Output the (X, Y) coordinate of the center of the cell containing the given text.  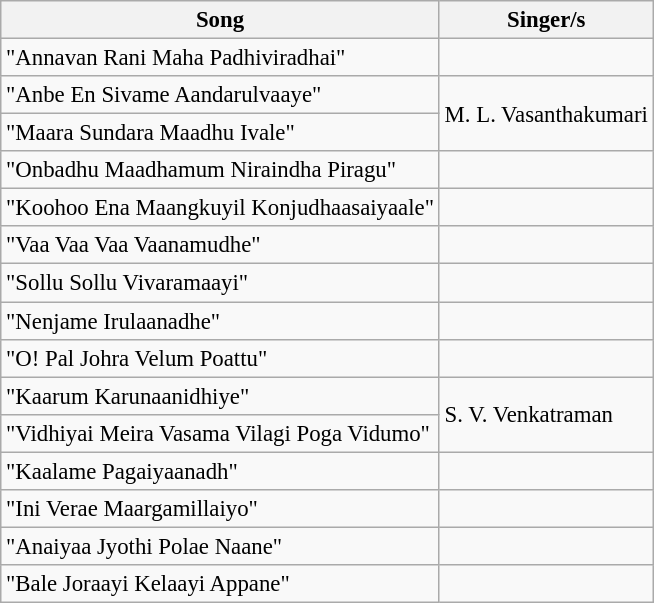
"Koohoo Ena Maangkuyil Konjudhaasaiyaale" (220, 208)
Song (220, 20)
M. L. Vasanthakumari (546, 114)
S. V. Venkatraman (546, 414)
"Sollu Sollu Vivaramaayi" (220, 283)
"Vaa Vaa Vaa Vaanamudhe" (220, 245)
"Vidhiyai Meira Vasama Vilagi Poga Vidumo" (220, 433)
"Kaarum Karunaanidhiye" (220, 396)
"Ini Verae Maargamillaiyo" (220, 509)
"Kaalame Pagaiyaanadh" (220, 471)
Singer/s (546, 20)
"Onbadhu Maadhamum Niraindha Piragu" (220, 170)
"Maara Sundara Maadhu Ivale" (220, 133)
"O! Pal Johra Velum Poattu" (220, 358)
"Annavan Rani Maha Padhiviradhai" (220, 58)
"Bale Joraayi Kelaayi Appane" (220, 584)
"Anbe En Sivame Aandarulvaaye" (220, 95)
"Anaiyaa Jyothi Polae Naane" (220, 546)
"Nenjame Irulaanadhe" (220, 321)
